Identify which cell holds the provided text, then report its [X, Y] central coordinate. 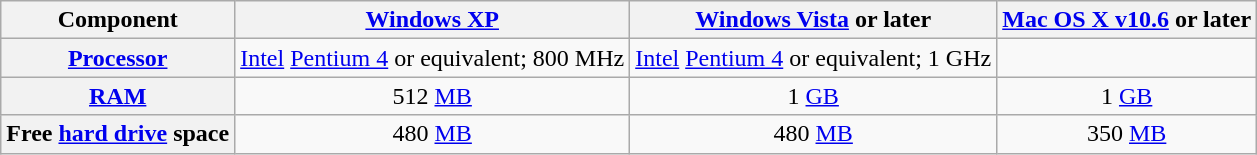
Windows Vista or later [814, 20]
Component [118, 20]
RAM [118, 96]
Mac OS X v10.6 or later [1127, 20]
Intel Pentium 4 or equivalent; 1 GHz [814, 58]
Free hard drive space [118, 134]
350 MB [1127, 134]
Processor [118, 58]
Intel Pentium 4 or equivalent; 800 MHz [432, 58]
512 MB [432, 96]
Windows XP [432, 20]
